Provide the (x, y) coordinate of the cell's center where the given text is located.  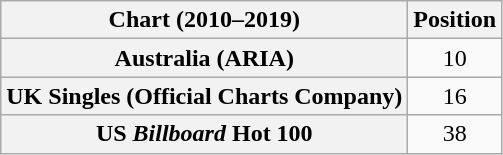
Australia (ARIA) (204, 58)
10 (455, 58)
UK Singles (Official Charts Company) (204, 96)
38 (455, 134)
Position (455, 20)
US Billboard Hot 100 (204, 134)
16 (455, 96)
Chart (2010–2019) (204, 20)
